Extract the [X, Y] coordinate from the center of the cell holding the provided text.  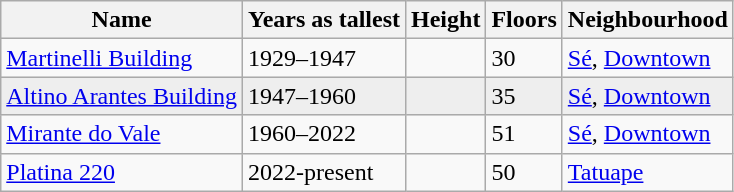
30 [524, 58]
Years as tallest [324, 20]
1929–1947 [324, 58]
Floors [524, 20]
Platina 220 [122, 172]
1947–1960 [324, 96]
Martinelli Building [122, 58]
35 [524, 96]
Height [446, 20]
Altino Arantes Building [122, 96]
Mirante do Vale [122, 134]
51 [524, 134]
Neighbourhood [648, 20]
Name [122, 20]
2022-present [324, 172]
50 [524, 172]
1960–2022 [324, 134]
Tatuape [648, 172]
